Identify which cell holds the provided text, then report its [x, y] central coordinate. 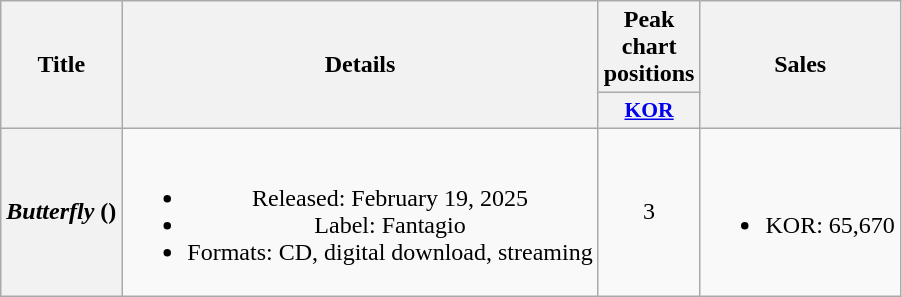
Details [360, 65]
KOR: 65,670 [800, 212]
3 [649, 212]
Title [62, 65]
Peak chart positions [649, 47]
Butterfly () [62, 212]
Sales [800, 65]
Released: February 19, 2025Label: FantagioFormats: CD, digital download, streaming [360, 212]
KOR [649, 111]
